For the text-containing cell, return its midpoint in [X, Y] coordinate format. 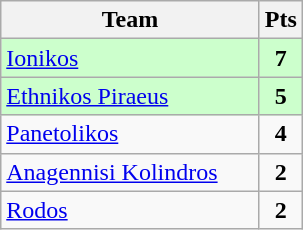
Rodos [130, 210]
Anagennisi Kolindros [130, 172]
Ethnikos Piraeus [130, 96]
Ionikos [130, 58]
5 [280, 96]
Panetolikos [130, 134]
Pts [280, 20]
7 [280, 58]
4 [280, 134]
Team [130, 20]
